Extract the [X, Y] coordinate from the center of the cell holding the provided text.  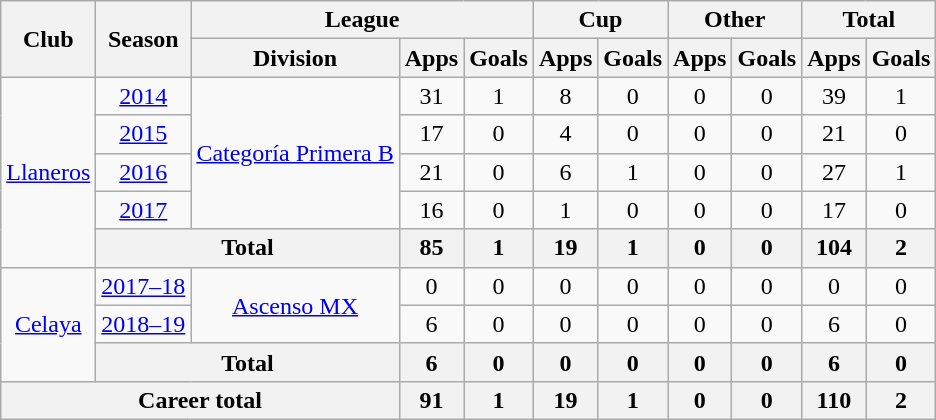
Categoría Primera B [295, 153]
104 [834, 248]
16 [431, 210]
27 [834, 172]
Llaneros [48, 172]
31 [431, 96]
Season [144, 39]
Career total [200, 400]
2015 [144, 134]
110 [834, 400]
Cup [600, 20]
2014 [144, 96]
Celaya [48, 324]
2016 [144, 172]
Other [735, 20]
91 [431, 400]
Ascenso MX [295, 305]
8 [565, 96]
4 [565, 134]
Division [295, 58]
League [362, 20]
2017–18 [144, 286]
2017 [144, 210]
2018–19 [144, 324]
Club [48, 39]
85 [431, 248]
39 [834, 96]
